Capture the cell that displays the provided text and extract its [x, y] central coordinate. 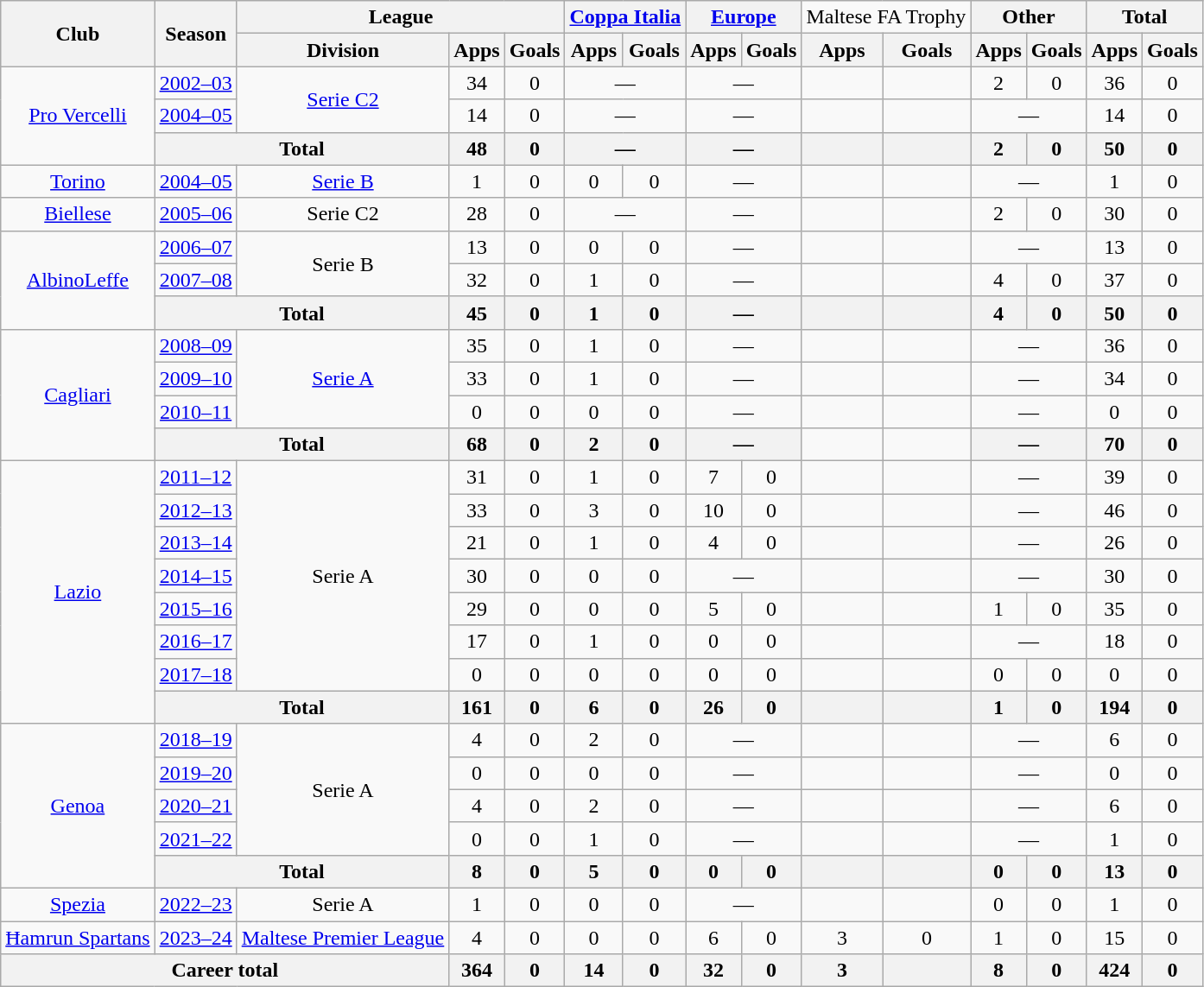
45 [477, 313]
2017–18 [195, 674]
Club [78, 34]
37 [1114, 280]
194 [1114, 707]
Maltese FA Trophy [886, 17]
29 [477, 609]
Pro Vercelli [78, 116]
15 [1114, 937]
2021–22 [195, 838]
Cagliari [78, 395]
2009–10 [195, 378]
21 [477, 543]
2020–21 [195, 806]
7 [713, 478]
2011–12 [195, 478]
161 [477, 707]
Biellese [78, 214]
2006–07 [195, 247]
Genoa [78, 806]
Career total [225, 971]
2019–20 [195, 773]
Torino [78, 181]
Season [195, 34]
League [401, 17]
2016–17 [195, 642]
2015–16 [195, 609]
2007–08 [195, 280]
70 [1114, 445]
Other [1029, 17]
Maltese Premier League [343, 937]
AlbinoLeffe [78, 280]
Ħamrun Spartans [78, 937]
2018–19 [195, 740]
18 [1114, 642]
2013–14 [195, 543]
46 [1114, 510]
2010–11 [195, 412]
31 [477, 478]
Division [343, 50]
2022–23 [195, 904]
Spezia [78, 904]
68 [477, 445]
10 [713, 510]
364 [477, 971]
2005–06 [195, 214]
2002–03 [195, 83]
17 [477, 642]
Coppa Italia [625, 17]
424 [1114, 971]
2012–13 [195, 510]
Europe [744, 17]
2008–09 [195, 345]
28 [477, 214]
Lazio [78, 592]
48 [477, 149]
2023–24 [195, 937]
39 [1114, 478]
2014–15 [195, 576]
